Extract the (X, Y) coordinate from the center of the cell holding the provided text.  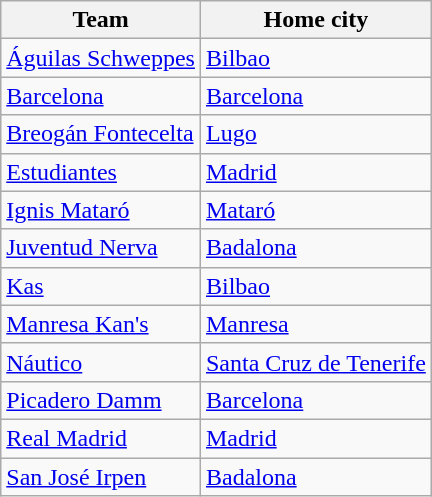
Real Madrid (101, 438)
Breogán Fontecelta (101, 134)
Picadero Damm (101, 400)
Kas (101, 286)
Lugo (316, 134)
Ignis Mataró (101, 210)
San José Irpen (101, 477)
Manresa (316, 324)
Home city (316, 20)
Juventud Nerva (101, 248)
Team (101, 20)
Náutico (101, 362)
Manresa Kan's (101, 324)
Mataró (316, 210)
Águilas Schweppes (101, 58)
Estudiantes (101, 172)
Santa Cruz de Tenerife (316, 362)
